Capture the cell that displays the provided text and extract its [X, Y] central coordinate. 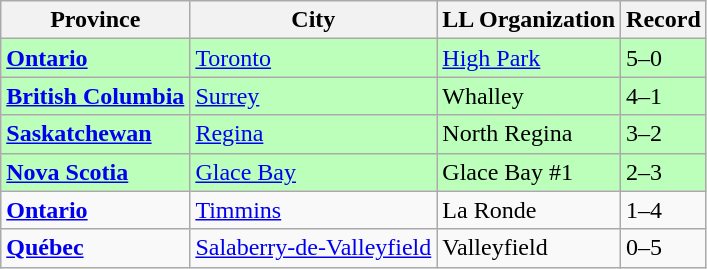
Nova Scotia [96, 172]
0–5 [664, 248]
Valleyfield [529, 248]
Salaberry-de-Valleyfield [314, 248]
LL Organization [529, 20]
3–2 [664, 134]
North Regina [529, 134]
Glace Bay [314, 172]
City [314, 20]
4–1 [664, 96]
Whalley [529, 96]
Québec [96, 248]
Toronto [314, 58]
Timmins [314, 210]
Glace Bay #1 [529, 172]
Province [96, 20]
La Ronde [529, 210]
Surrey [314, 96]
5–0 [664, 58]
British Columbia [96, 96]
Saskatchewan [96, 134]
2–3 [664, 172]
Regina [314, 134]
1–4 [664, 210]
High Park [529, 58]
Record [664, 20]
